From the cell containing the given text, extract its center point as (X, Y) coordinate. 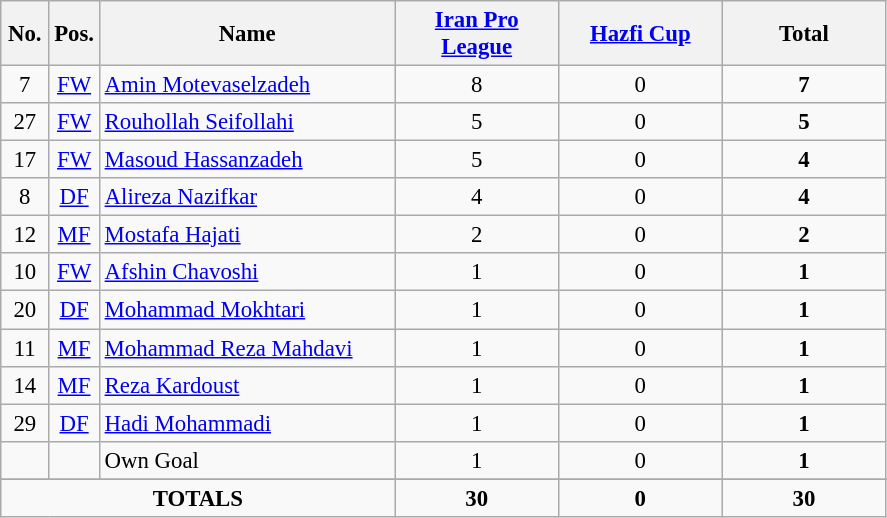
Masoud Hassanzadeh (247, 160)
10 (25, 273)
Pos. (74, 34)
Iran Pro League (477, 34)
Hadi Mohammadi (247, 423)
Total (804, 34)
Amin Motevaselzadeh (247, 85)
20 (25, 310)
Mohammad Reza Mahdavi (247, 348)
Mohammad Mokhtari (247, 310)
12 (25, 235)
No. (25, 34)
Hazfi Cup (640, 34)
Own Goal (247, 460)
17 (25, 160)
Reza Kardoust (247, 385)
TOTALS (198, 498)
14 (25, 385)
Mostafa Hajati (247, 235)
Alireza Nazifkar (247, 197)
29 (25, 423)
27 (25, 122)
Afshin Chavoshi (247, 273)
11 (25, 348)
Name (247, 34)
Rouhollah Seifollahi (247, 122)
